Extract the (X, Y) coordinate from the center of the cell holding the provided text.  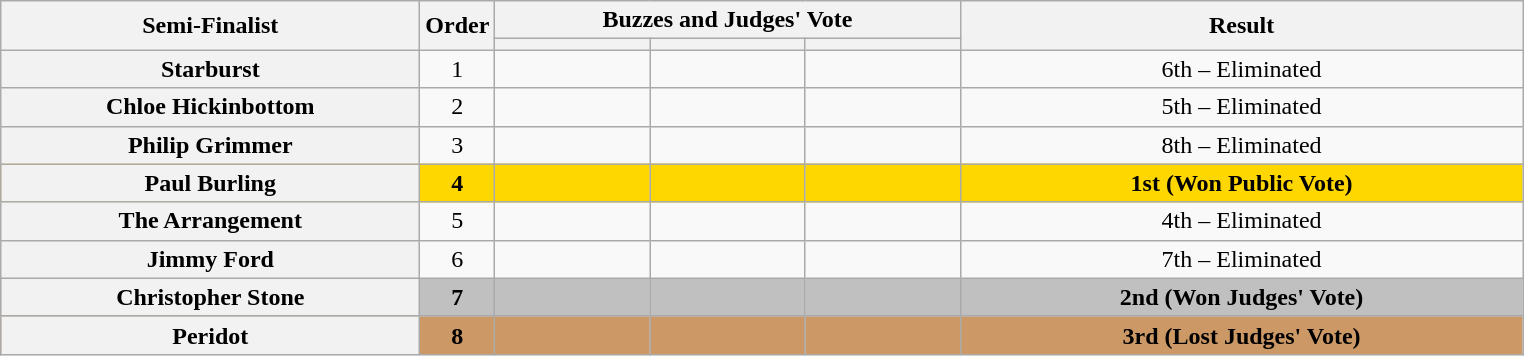
8 (458, 335)
4 (458, 183)
1 (458, 69)
The Arrangement (210, 221)
Paul Burling (210, 183)
Peridot (210, 335)
5th – Eliminated (1242, 107)
3 (458, 145)
7 (458, 297)
6 (458, 259)
Jimmy Ford (210, 259)
2nd (Won Judges' Vote) (1242, 297)
3rd (Lost Judges' Vote) (1242, 335)
Christopher Stone (210, 297)
5 (458, 221)
Buzzes and Judges' Vote (728, 20)
8th – Eliminated (1242, 145)
2 (458, 107)
6th – Eliminated (1242, 69)
7th – Eliminated (1242, 259)
Result (1242, 26)
Chloe Hickinbottom (210, 107)
1st (Won Public Vote) (1242, 183)
Starburst (210, 69)
Philip Grimmer (210, 145)
Semi-Finalist (210, 26)
Order (458, 26)
4th – Eliminated (1242, 221)
